Return the (X, Y) coordinate for the center point of the cell that contains the specified text.  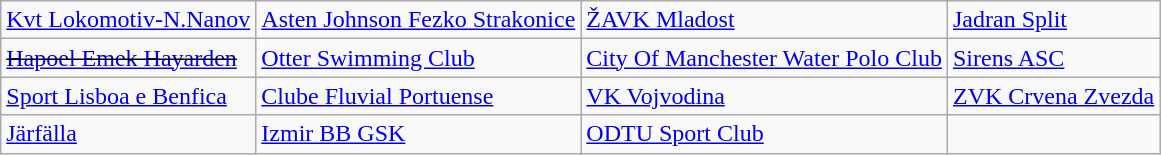
Järfälla (128, 134)
ŽAVK Mladost (764, 20)
Hapoel Emek Hayarden (128, 58)
Jadran Split (1053, 20)
Clube Fluvial Portuense (418, 96)
Kvt Lokomotiv-N.Nanov (128, 20)
Asten Johnson Fezko Strakonice (418, 20)
City Of Manchester Water Polo Club (764, 58)
VK Vojvodina (764, 96)
Sport Lisboa e Benfica (128, 96)
ODTU Sport Club (764, 134)
Sirens ASC (1053, 58)
ZVK Crvena Zvezda (1053, 96)
Izmir BB GSK (418, 134)
Otter Swimming Club (418, 58)
